Locate the cell with the specified text and output its [x, y] center coordinate. 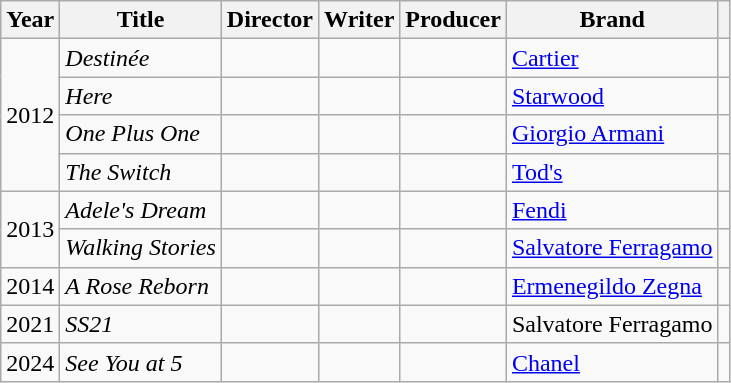
Title [141, 20]
2024 [30, 362]
2012 [30, 115]
2021 [30, 324]
Brand [612, 20]
Adele's Dream [141, 210]
The Switch [141, 172]
Writer [360, 20]
Chanel [612, 362]
Fendi [612, 210]
A Rose Reborn [141, 286]
Destinée [141, 58]
Producer [454, 20]
Director [270, 20]
Walking Stories [141, 248]
One Plus One [141, 134]
Cartier [612, 58]
Giorgio Armani [612, 134]
Starwood [612, 96]
2013 [30, 229]
Year [30, 20]
See You at 5 [141, 362]
2014 [30, 286]
SS21 [141, 324]
Ermenegildo Zegna [612, 286]
Tod's [612, 172]
Here [141, 96]
